Capture the cell that displays the provided text and extract its [x, y] central coordinate. 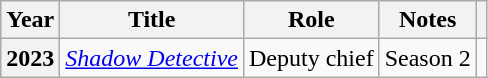
Year [30, 20]
Season 2 [428, 58]
Shadow Detective [152, 58]
2023 [30, 58]
Title [152, 20]
Role [311, 20]
Deputy chief [311, 58]
Notes [428, 20]
